Capture the cell that displays the provided text and extract its (X, Y) central coordinate. 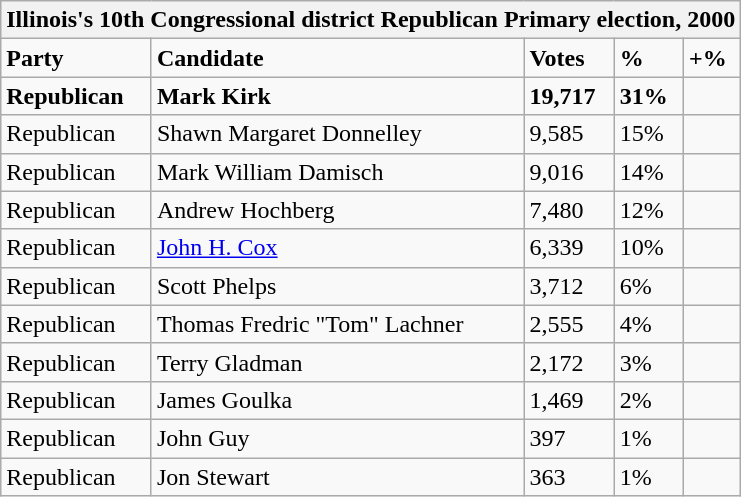
James Goulka (337, 400)
Shawn Margaret Donnelley (337, 134)
Illinois's 10th Congressional district Republican Primary election, 2000 (371, 20)
2,172 (569, 362)
4% (648, 324)
+% (712, 58)
Jon Stewart (337, 477)
% (648, 58)
John Guy (337, 438)
John H. Cox (337, 248)
Scott Phelps (337, 286)
6,339 (569, 248)
3% (648, 362)
31% (648, 96)
15% (648, 134)
1,469 (569, 400)
9,585 (569, 134)
6% (648, 286)
2,555 (569, 324)
Candidate (337, 58)
9,016 (569, 172)
19,717 (569, 96)
Thomas Fredric "Tom" Lachner (337, 324)
Terry Gladman (337, 362)
Mark Kirk (337, 96)
10% (648, 248)
363 (569, 477)
14% (648, 172)
Votes (569, 58)
12% (648, 210)
Mark William Damisch (337, 172)
Andrew Hochberg (337, 210)
7,480 (569, 210)
3,712 (569, 286)
2% (648, 400)
Party (76, 58)
397 (569, 438)
